Locate the cell with the specified text and output its [X, Y] center coordinate. 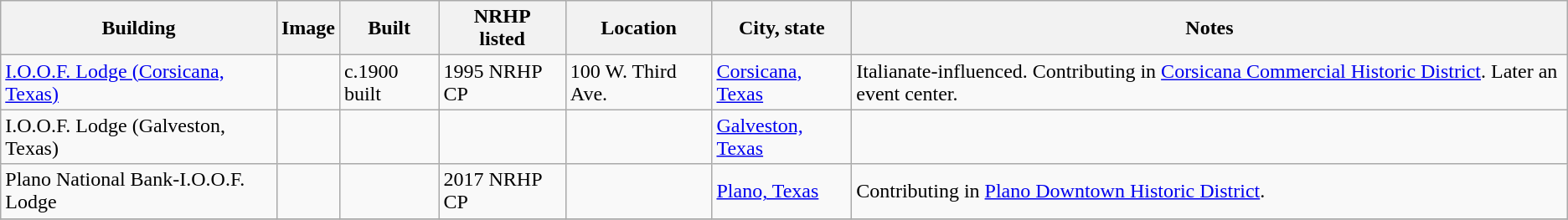
Italianate-influenced. Contributing in Corsicana Commercial Historic District. Later an event center. [1210, 82]
Building [139, 28]
Notes [1210, 28]
2017 NRHP CP [503, 191]
100 W. Third Ave. [638, 82]
NRHPlisted [503, 28]
1995 NRHP CP [503, 82]
City, state [782, 28]
c.1900 built [389, 82]
I.O.O.F. Lodge (Corsicana, Texas) [139, 82]
Corsicana, Texas [782, 82]
Location [638, 28]
Contributing in Plano Downtown Historic District. [1210, 191]
I.O.O.F. Lodge (Galveston, Texas) [139, 137]
Plano, Texas [782, 191]
Built [389, 28]
Image [308, 28]
Galveston, Texas [782, 137]
Plano National Bank-I.O.O.F. Lodge [139, 191]
